Capture the cell that displays the provided text and extract its (X, Y) central coordinate. 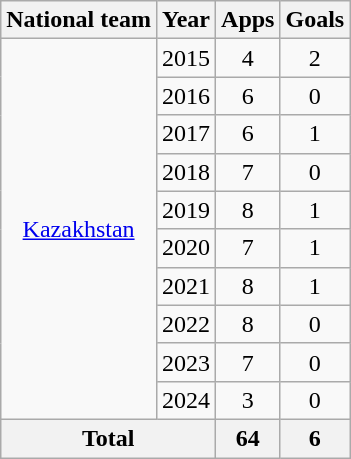
National team (79, 20)
3 (248, 400)
Goals (315, 20)
Kazakhstan (79, 230)
Year (186, 20)
2019 (186, 210)
2021 (186, 286)
Apps (248, 20)
4 (248, 58)
Total (108, 438)
2024 (186, 400)
64 (248, 438)
2016 (186, 96)
2017 (186, 134)
2022 (186, 324)
2 (315, 58)
2015 (186, 58)
2023 (186, 362)
2018 (186, 172)
2020 (186, 248)
